Capture the cell that displays the provided text and extract its [X, Y] central coordinate. 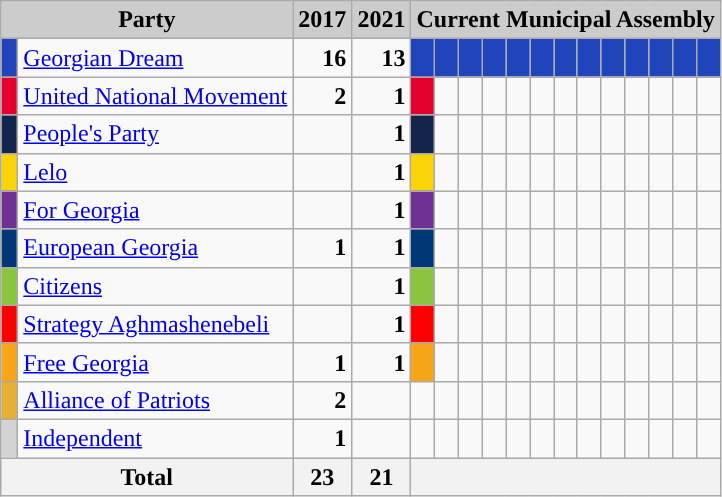
23 [322, 477]
16 [322, 58]
Alliance of Patriots [156, 400]
Independent [156, 438]
Total [147, 477]
For Georgia [156, 210]
2017 [322, 20]
Party [147, 20]
13 [382, 58]
Strategy Aghmashenebeli [156, 324]
United National Movement [156, 96]
People's Party [156, 134]
Free Georgia [156, 362]
21 [382, 477]
Citizens [156, 286]
European Georgia [156, 248]
Lelo [156, 172]
Current Municipal Assembly [566, 20]
Georgian Dream [156, 58]
2021 [382, 20]
